Capture the cell that displays the provided text and extract its [x, y] central coordinate. 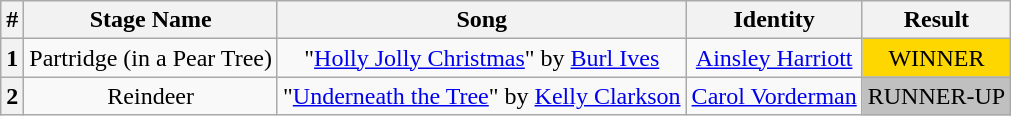
Partridge (in a Pear Tree) [151, 58]
Identity [774, 20]
Stage Name [151, 20]
WINNER [936, 58]
Result [936, 20]
"Holly Jolly Christmas" by Burl Ives [482, 58]
Ainsley Harriott [774, 58]
1 [12, 58]
RUNNER-UP [936, 96]
2 [12, 96]
Reindeer [151, 96]
Song [482, 20]
Carol Vorderman [774, 96]
# [12, 20]
"Underneath the Tree" by Kelly Clarkson [482, 96]
